Identify which cell holds the provided text, then report its (x, y) central coordinate. 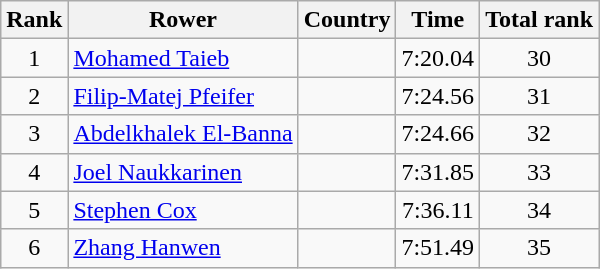
Mohamed Taieb (183, 58)
Filip-Matej Pfeifer (183, 96)
7:24.56 (438, 96)
Stephen Cox (183, 210)
Time (438, 20)
7:31.85 (438, 172)
4 (34, 172)
6 (34, 248)
2 (34, 96)
Joel Naukkarinen (183, 172)
Abdelkhalek El-Banna (183, 134)
Rank (34, 20)
1 (34, 58)
34 (540, 210)
7:20.04 (438, 58)
Total rank (540, 20)
33 (540, 172)
3 (34, 134)
5 (34, 210)
7:24.66 (438, 134)
31 (540, 96)
35 (540, 248)
Zhang Hanwen (183, 248)
7:51.49 (438, 248)
30 (540, 58)
Country (347, 20)
32 (540, 134)
Rower (183, 20)
7:36.11 (438, 210)
